Output the (x, y) coordinate of the center of the cell containing the given text.  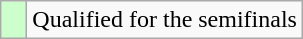
Qualified for the semifinals (165, 20)
